Pinpoint the cell where the given text exists, returning its (X, Y) midpoint coordinate. 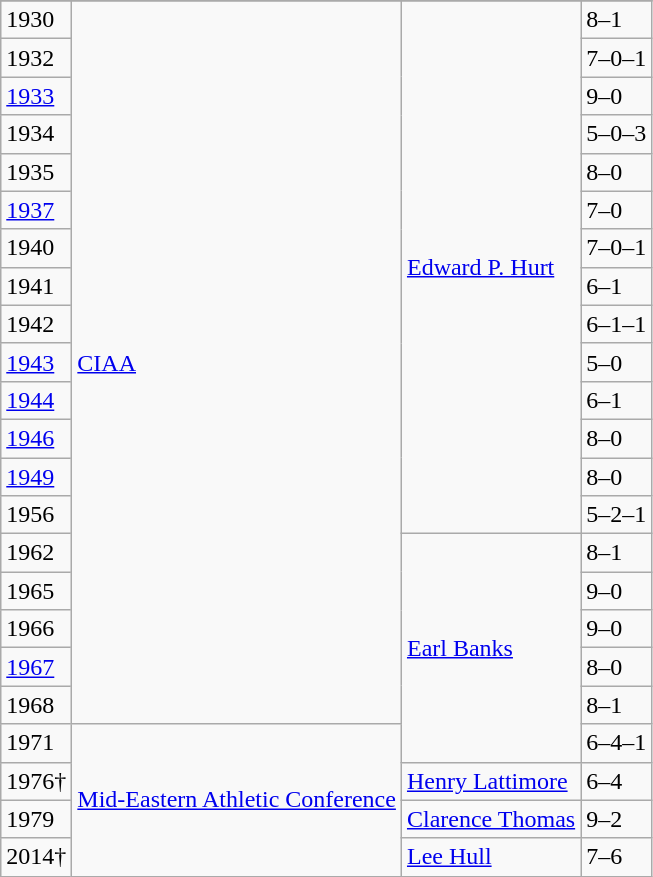
2014† (36, 857)
6–1–1 (616, 324)
6–4 (616, 781)
Earl Banks (490, 648)
5–2–1 (616, 515)
1971 (36, 743)
1979 (36, 819)
1949 (36, 477)
1937 (36, 210)
1968 (36, 705)
1935 (36, 172)
1933 (36, 96)
1932 (36, 58)
1930 (36, 20)
6–4–1 (616, 743)
1944 (36, 400)
7–6 (616, 857)
1976† (36, 781)
1966 (36, 629)
1941 (36, 286)
Mid-Eastern Athletic Conference (237, 800)
Clarence Thomas (490, 819)
5–0 (616, 362)
1934 (36, 134)
7–0 (616, 210)
Henry Lattimore (490, 781)
1965 (36, 591)
1942 (36, 324)
1962 (36, 553)
1943 (36, 362)
CIAA (237, 362)
1956 (36, 515)
9–2 (616, 819)
1940 (36, 248)
Lee Hull (490, 857)
1946 (36, 438)
5–0–3 (616, 134)
1967 (36, 667)
Edward P. Hurt (490, 268)
